Identify which cell holds the provided text, then report its [X, Y] central coordinate. 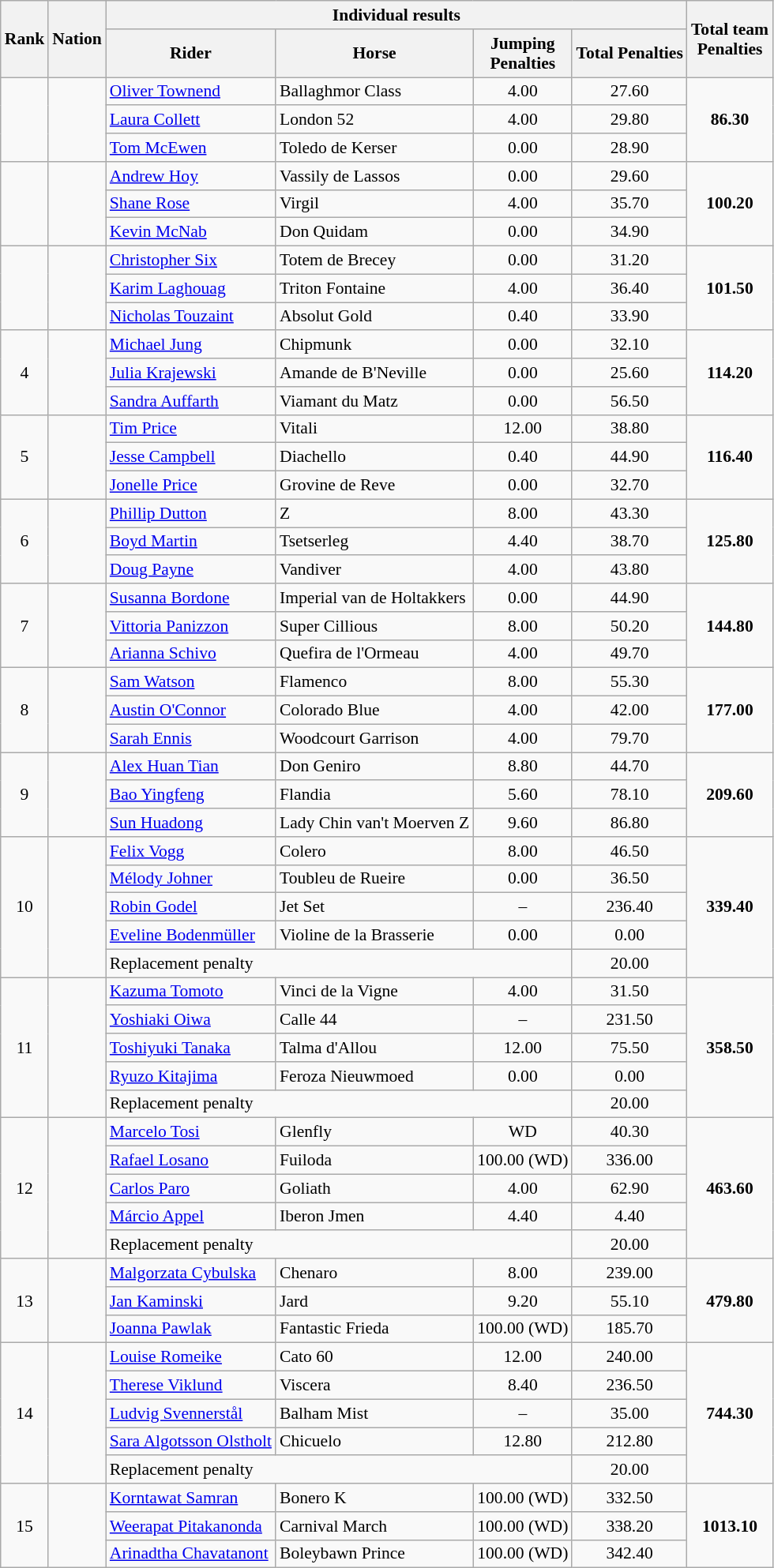
Sara Algotsson Olstholt [191, 1442]
Calle 44 [374, 1020]
Weerapat Pitakanonda [191, 1526]
Sarah Ennis [191, 738]
Ballaghmor Class [374, 92]
Julia Krajewski [191, 373]
744.30 [730, 1413]
342.40 [629, 1554]
231.50 [629, 1020]
Phillip Dutton [191, 513]
Toledo de Kerser [374, 148]
185.70 [629, 1329]
Diachello [374, 457]
479.80 [730, 1301]
Tom McEwen [191, 148]
Quefira de l'Ormeau [374, 654]
Nation [77, 39]
358.50 [730, 1048]
Vinci de la Vigne [374, 992]
Tim Price [191, 429]
43.30 [629, 513]
Horse [374, 54]
75.50 [629, 1048]
Boyd Martin [191, 542]
Vittoria Panizzon [191, 626]
38.80 [629, 429]
Triton Fontaine [374, 288]
Bonero K [374, 1498]
Colero [374, 851]
Sam Watson [191, 682]
Doug Payne [191, 570]
31.20 [629, 261]
144.80 [730, 625]
5.60 [523, 795]
Yoshiaki Oiwa [191, 1020]
Imperial van de Holtakkers [374, 598]
WD [523, 1132]
Woodcourt Garrison [374, 738]
Viamant du Matz [374, 401]
5 [25, 456]
86.80 [629, 823]
1013.10 [730, 1525]
239.00 [629, 1273]
Korntawat Samran [191, 1498]
Super Cillious [374, 626]
Rafael Losano [191, 1161]
Shane Rose [191, 204]
27.60 [629, 92]
Toshiyuki Tanaka [191, 1048]
Jesse Campbell [191, 457]
9.60 [523, 823]
Rider [191, 54]
38.70 [629, 542]
12 [25, 1188]
Vandiver [374, 570]
Total teamPenalties [730, 39]
78.10 [629, 795]
Sandra Auffarth [191, 401]
Total Penalties [629, 54]
50.20 [629, 626]
Balham Mist [374, 1413]
31.50 [629, 992]
8 [25, 711]
Karim Laghouag [191, 288]
Bao Yingfeng [191, 795]
116.40 [730, 456]
338.20 [629, 1526]
Flamenco [374, 682]
11 [25, 1048]
Fuiloda [374, 1161]
236.50 [629, 1386]
Absolut Gold [374, 317]
Carlos Paro [191, 1188]
Marcelo Tosi [191, 1132]
Individual results [396, 15]
Jonelle Price [191, 486]
42.00 [629, 711]
Andrew Hoy [191, 176]
Louise Romeike [191, 1357]
Joanna Pawlak [191, 1329]
55.10 [629, 1301]
12.80 [523, 1442]
29.60 [629, 176]
Jumping Penalties [523, 54]
Don Quidam [374, 232]
236.40 [629, 907]
Arianna Schivo [191, 654]
177.00 [730, 711]
Laura Collett [191, 120]
Boleybawn Prince [374, 1554]
Lady Chin van't Moerven Z [374, 823]
114.20 [730, 373]
15 [25, 1525]
Grovine de Reve [374, 486]
Colorado Blue [374, 711]
Felix Vogg [191, 851]
32.70 [629, 486]
Robin Godel [191, 907]
35.70 [629, 204]
25.60 [629, 373]
Ryuzo Kitajima [191, 1076]
34.90 [629, 232]
9.20 [523, 1301]
London 52 [374, 120]
336.00 [629, 1161]
Toubleu de Rueire [374, 879]
55.30 [629, 682]
Totem de Brecey [374, 261]
332.50 [629, 1498]
Feroza Nieuwmoed [374, 1076]
Chipmunk [374, 345]
Iberon Jmen [374, 1217]
36.50 [629, 879]
Eveline Bodenmüller [191, 936]
100.20 [730, 204]
Vitali [374, 429]
Alex Huan Tian [191, 767]
Chenaro [374, 1273]
Jard [374, 1301]
Viscera [374, 1386]
Glenfly [374, 1132]
86.30 [730, 120]
Arinadtha Chavatanont [191, 1554]
6 [25, 542]
28.90 [629, 148]
46.50 [629, 851]
Malgorzata Cybulska [191, 1273]
101.50 [730, 289]
212.80 [629, 1442]
Jet Set [374, 907]
14 [25, 1413]
Don Geniro [374, 767]
125.80 [730, 542]
79.70 [629, 738]
32.10 [629, 345]
Therese Viklund [191, 1386]
40.30 [629, 1132]
62.90 [629, 1188]
Rank [25, 39]
56.50 [629, 401]
Mélody Johner [191, 879]
Tsetserleg [374, 542]
209.60 [730, 794]
8.80 [523, 767]
463.60 [730, 1188]
240.00 [629, 1357]
Fantastic Frieda [374, 1329]
49.70 [629, 654]
Oliver Townend [191, 92]
4 [25, 373]
Chicuelo [374, 1442]
Kevin McNab [191, 232]
Ludvig Svennerstål [191, 1413]
Austin O'Connor [191, 711]
Michael Jung [191, 345]
9 [25, 794]
29.80 [629, 120]
Talma d'Allou [374, 1048]
Virgil [374, 204]
339.40 [730, 907]
Sun Huadong [191, 823]
10 [25, 907]
Nicholas Touzaint [191, 317]
35.00 [629, 1413]
Kazuma Tomoto [191, 992]
Christopher Six [191, 261]
36.40 [629, 288]
Violine de la Brasserie [374, 936]
Márcio Appel [191, 1217]
Jan Kaminski [191, 1301]
Susanna Bordone [191, 598]
44.70 [629, 767]
33.90 [629, 317]
13 [25, 1301]
8.40 [523, 1386]
Goliath [374, 1188]
Flandia [374, 795]
43.80 [629, 570]
Vassily de Lassos [374, 176]
Cato 60 [374, 1357]
Carnival March [374, 1526]
Z [374, 513]
7 [25, 625]
Amande de B'Neville [374, 373]
